Scan for the cell matching the given text and deliver its (X, Y) coordinate at center. 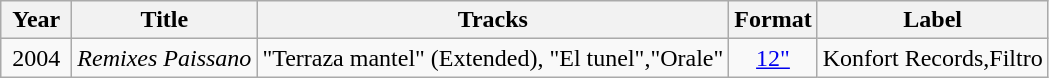
Remixes Paissano (164, 58)
2004 (36, 58)
Format (773, 20)
"Terraza mantel" (Extended), "El tunel","Orale" (493, 58)
Year (36, 20)
Label (932, 20)
12" (773, 58)
Title (164, 20)
Tracks (493, 20)
Konfort Records,Filtro (932, 58)
